From the cell containing the given text, extract its center point as (X, Y) coordinate. 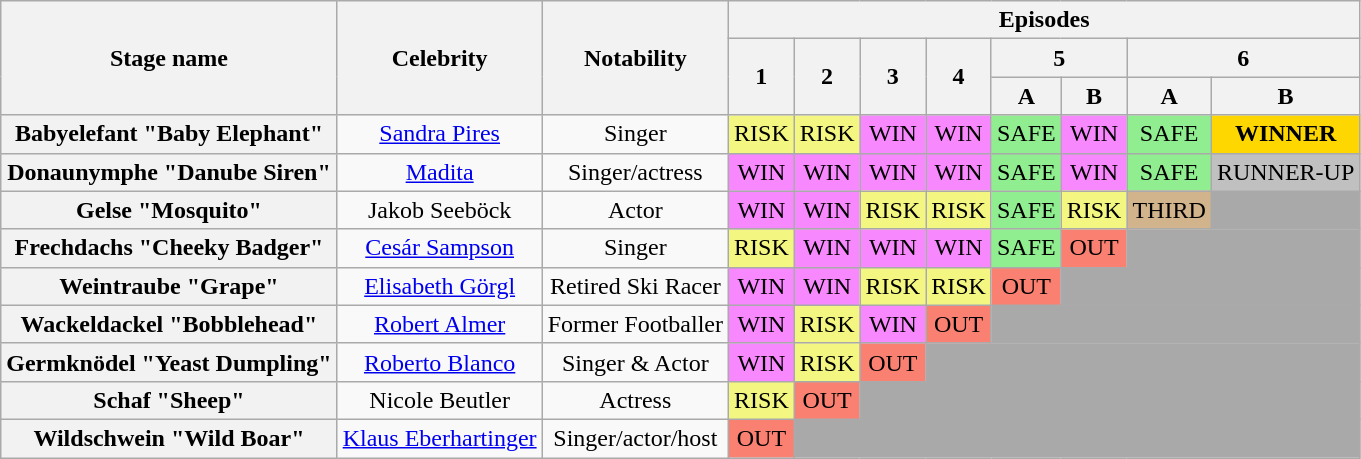
Actor (635, 210)
1 (762, 77)
3 (893, 77)
Sandra Pires (440, 134)
Klaus Eberhartinger (440, 438)
Actress (635, 400)
Babyelefant "Baby Elephant" (169, 134)
THIRD (1169, 210)
6 (1244, 58)
2 (827, 77)
Schaf "Sheep" (169, 400)
Weintraube "Grape" (169, 286)
Singer/actress (635, 172)
Jakob Seeböck (440, 210)
Nicole Beutler (440, 400)
Robert Almer (440, 324)
Retired Ski Racer (635, 286)
Gelse "Mosquito" (169, 210)
RUNNER-UP (1285, 172)
Frechdachs "Cheeky Badger" (169, 248)
Donaunymphe "Danube Siren" (169, 172)
Madita (440, 172)
Episodes (1044, 20)
Germknödel "Yeast Dumpling" (169, 362)
Singer/actor/host (635, 438)
WINNER (1285, 134)
Celebrity (440, 58)
Cesár Sampson (440, 248)
Wackeldackel "Bobblehead" (169, 324)
Stage name (169, 58)
Notability (635, 58)
Elisabeth Görgl (440, 286)
Former Footballer (635, 324)
4 (959, 77)
Singer & Actor (635, 362)
5 (1058, 58)
Wildschwein "Wild Boar" (169, 438)
Roberto Blanco (440, 362)
